Provide the [X, Y] coordinate of the cell's center where the given text is located.  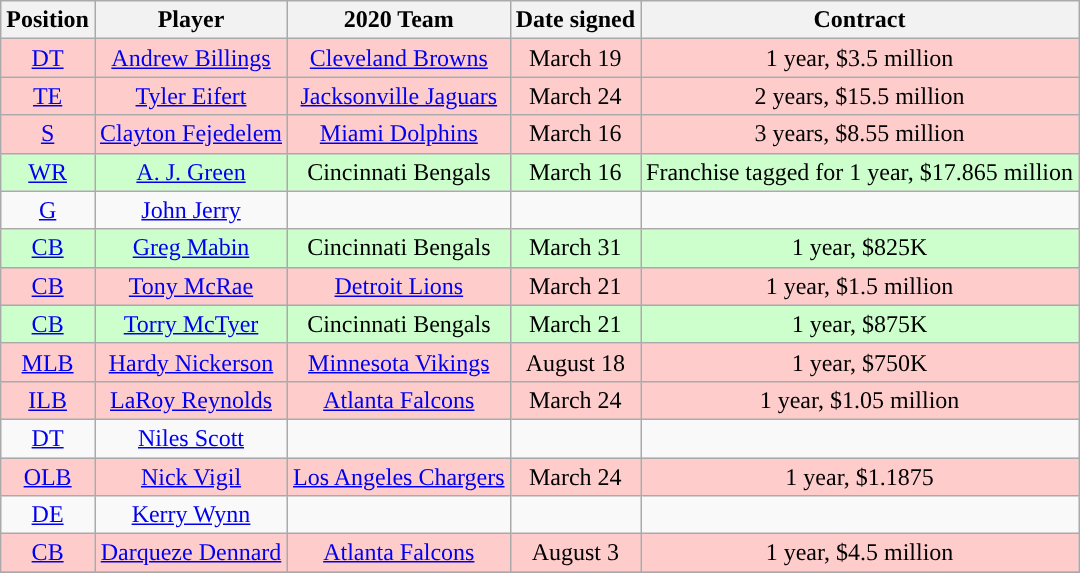
Cleveland Browns [400, 58]
1 year, $4.5 million [860, 553]
1 year, $875K [860, 324]
Position [48, 20]
August 3 [575, 553]
Franchise tagged for 1 year, $17.865 million [860, 172]
Contract [860, 20]
DE [48, 515]
TE [48, 96]
WR [48, 172]
Player [190, 20]
S [48, 134]
1 year, $1.5 million [860, 286]
1 year, $1.1875 [860, 477]
Greg Mabin [190, 248]
1 year, $3.5 million [860, 58]
Clayton Fejedelem [190, 134]
LaRoy Reynolds [190, 400]
Tyler Eifert [190, 96]
Tony McRae [190, 286]
Torry McTyer [190, 324]
Minnesota Vikings [400, 362]
Darqueze Dennard [190, 553]
Miami Dolphins [400, 134]
2020 Team [400, 20]
1 year, $825K [860, 248]
Los Angeles Chargers [400, 477]
Date signed [575, 20]
John Jerry [190, 210]
Hardy Nickerson [190, 362]
August 18 [575, 362]
2 years, $15.5 million [860, 96]
Kerry Wynn [190, 515]
Nick Vigil [190, 477]
Detroit Lions [400, 286]
1 year, $1.05 million [860, 400]
1 year, $750K [860, 362]
MLB [48, 362]
Andrew Billings [190, 58]
A. J. Green [190, 172]
3 years, $8.55 million [860, 134]
Jacksonville Jaguars [400, 96]
Niles Scott [190, 438]
OLB [48, 477]
ILB [48, 400]
March 31 [575, 248]
G [48, 210]
March 19 [575, 58]
